Locate the cell with the specified text and output its [x, y] center coordinate. 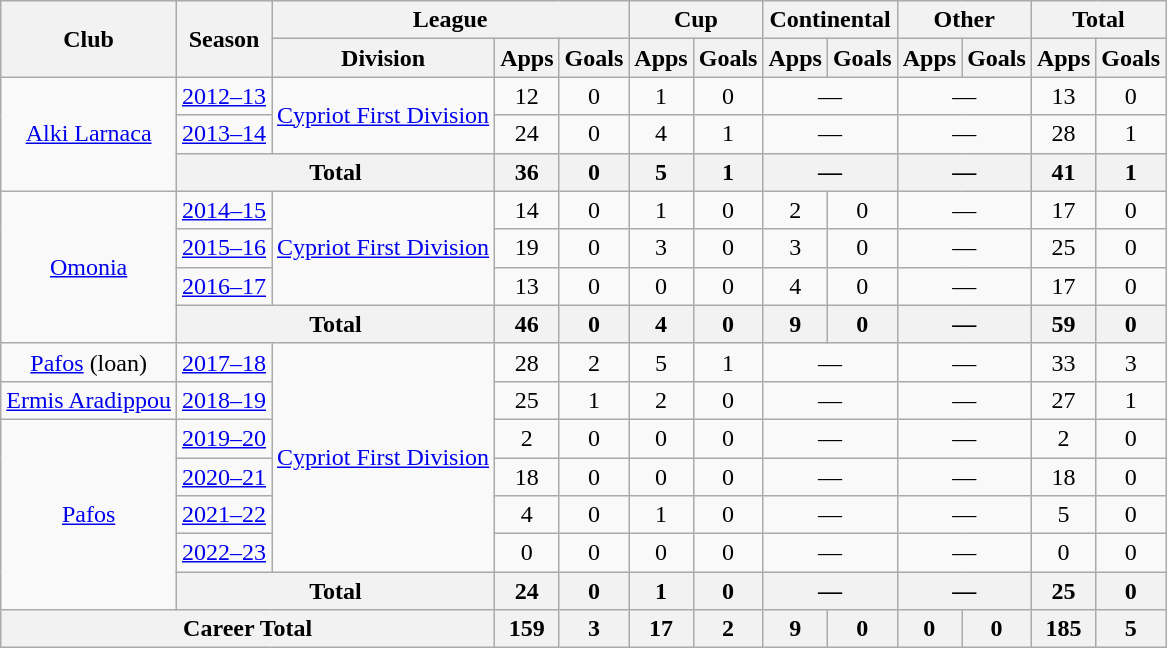
12 [527, 96]
41 [1063, 172]
Season [224, 39]
Omonia [89, 267]
Career Total [248, 629]
159 [527, 629]
185 [1063, 629]
League [450, 20]
2017–18 [224, 362]
2019–20 [224, 438]
33 [1063, 362]
19 [527, 248]
2022–23 [224, 553]
2020–21 [224, 477]
2015–16 [224, 248]
Other [964, 20]
Pafos [89, 514]
Division [384, 58]
2018–19 [224, 400]
Alki Larnaca [89, 134]
2012–13 [224, 96]
Club [89, 39]
2016–17 [224, 286]
2021–22 [224, 515]
59 [1063, 324]
46 [527, 324]
Pafos (loan) [89, 362]
Ermis Aradippou [89, 400]
Continental [830, 20]
14 [527, 210]
36 [527, 172]
2013–14 [224, 134]
Cup [696, 20]
2014–15 [224, 210]
27 [1063, 400]
